Output the (x, y) coordinate of the center of the cell containing the given text.  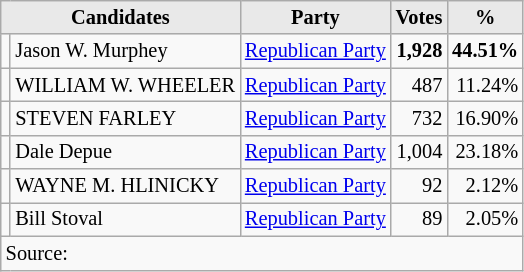
1,004 (419, 152)
2.05% (485, 219)
Dale Depue (125, 152)
Votes (419, 17)
Party (316, 17)
Candidates (120, 17)
WAYNE M. HLINICKY (125, 186)
Bill Stoval (125, 219)
2.12% (485, 186)
Source: (262, 253)
1,928 (419, 51)
16.90% (485, 118)
WILLIAM W. WHEELER (125, 85)
44.51% (485, 51)
% (485, 17)
732 (419, 118)
23.18% (485, 152)
Jason W. Murphey (125, 51)
89 (419, 219)
487 (419, 85)
11.24% (485, 85)
92 (419, 186)
STEVEN FARLEY (125, 118)
